Return [X, Y] of the center of cell containing provided text 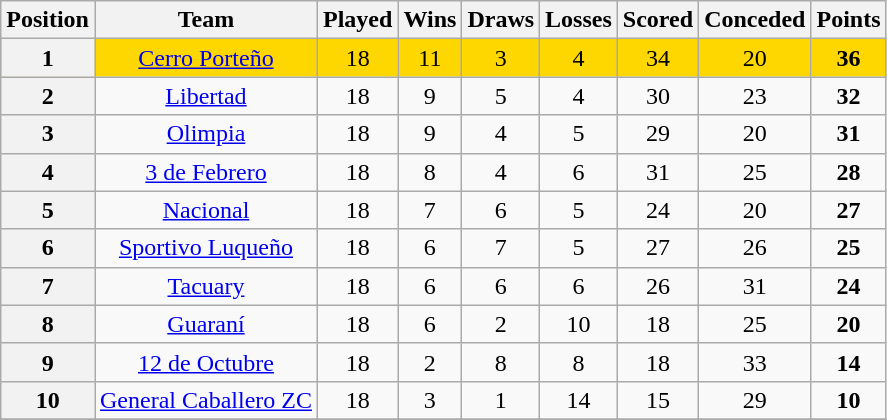
Team [206, 20]
12 de Octubre [206, 362]
36 [848, 58]
Sportivo Luqueño [206, 248]
15 [658, 400]
Position [48, 20]
23 [755, 96]
11 [430, 58]
Olimpia [206, 134]
Draws [501, 20]
Losses [579, 20]
Tacuary [206, 286]
Points [848, 20]
Nacional [206, 210]
Played [357, 20]
28 [848, 172]
General Caballero ZC [206, 400]
Conceded [755, 20]
34 [658, 58]
Wins [430, 20]
30 [658, 96]
3 de Febrero [206, 172]
Scored [658, 20]
Guaraní [206, 324]
33 [755, 362]
32 [848, 96]
Cerro Porteño [206, 58]
Libertad [206, 96]
